For the text-containing cell, return its midpoint in [x, y] coordinate format. 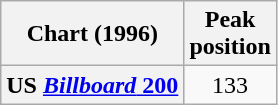
US Billboard 200 [92, 85]
Chart (1996) [92, 34]
133 [230, 85]
Peakposition [230, 34]
